Find where the given text appears and provide that cell's center as (x, y) coordinate. 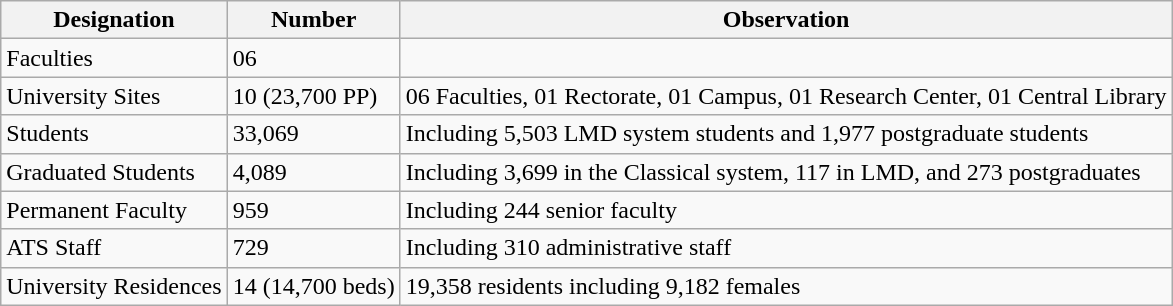
Number (314, 20)
19,358 residents including 9,182 females (786, 286)
Permanent Faculty (114, 210)
Designation (114, 20)
4,089 (314, 172)
06 Faculties, 01 Rectorate, 01 Campus, 01 Research Center, 01 Central Library (786, 96)
Including 244 senior faculty (786, 210)
Observation (786, 20)
University Residences (114, 286)
959 (314, 210)
33,069 (314, 134)
10 (23,700 PP) (314, 96)
Including 310 administrative staff (786, 248)
729 (314, 248)
06 (314, 58)
ATS Staff (114, 248)
Students (114, 134)
14 (14,700 beds) (314, 286)
Including 5,503 LMD system students and 1,977 postgraduate students (786, 134)
University Sites (114, 96)
Faculties (114, 58)
Including 3,699 in the Classical system, 117 in LMD, and 273 postgraduates (786, 172)
Graduated Students (114, 172)
